Scan for the cell matching the given text and deliver its (x, y) coordinate at center. 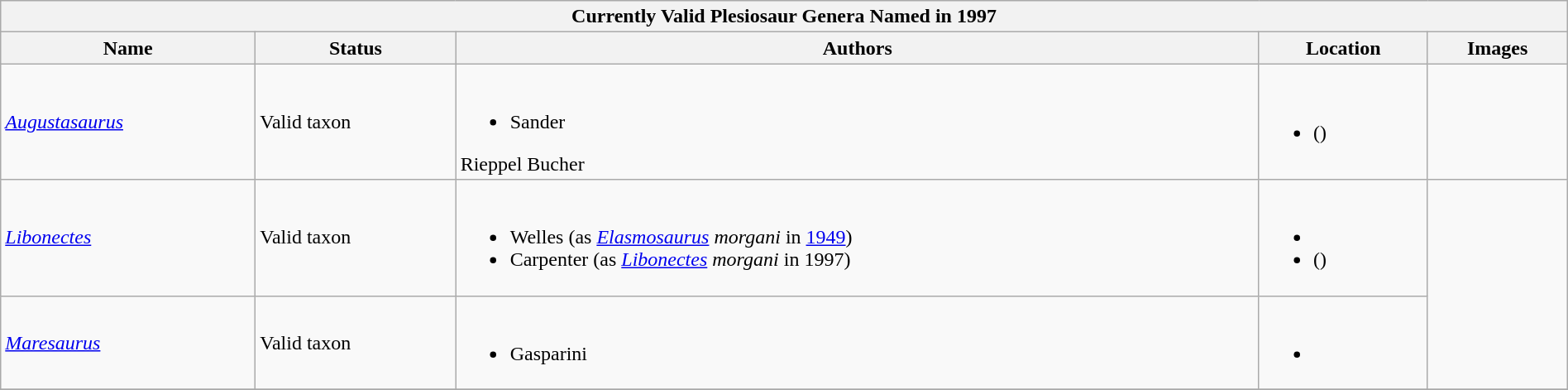
Location (1343, 48)
Name (128, 48)
Gasparini (857, 343)
Authors (857, 48)
Status (356, 48)
Augustasaurus (128, 122)
SanderRieppel Bucher (857, 122)
Welles (as Elasmosaurus morgani in 1949)Carpenter (as Libonectes morgani in 1997) (857, 238)
Maresaurus (128, 343)
Currently Valid Plesiosaur Genera Named in 1997 (784, 17)
Libonectes (128, 238)
Images (1497, 48)
